Return [x, y] of the center of cell containing provided text 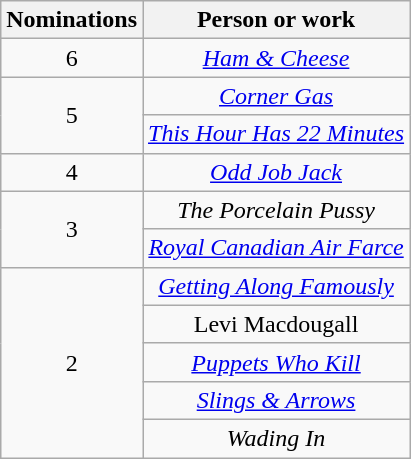
Puppets Who Kill [276, 362]
6 [72, 58]
Wading In [276, 438]
3 [72, 229]
Ham & Cheese [276, 58]
Person or work [276, 20]
The Porcelain Pussy [276, 210]
This Hour Has 22 Minutes [276, 134]
4 [72, 172]
Nominations [72, 20]
5 [72, 115]
Slings & Arrows [276, 400]
Royal Canadian Air Farce [276, 248]
Corner Gas [276, 96]
Levi Macdougall [276, 324]
Odd Job Jack [276, 172]
Getting Along Famously [276, 286]
2 [72, 362]
